Scan for the cell matching the given text and deliver its [X, Y] coordinate at center. 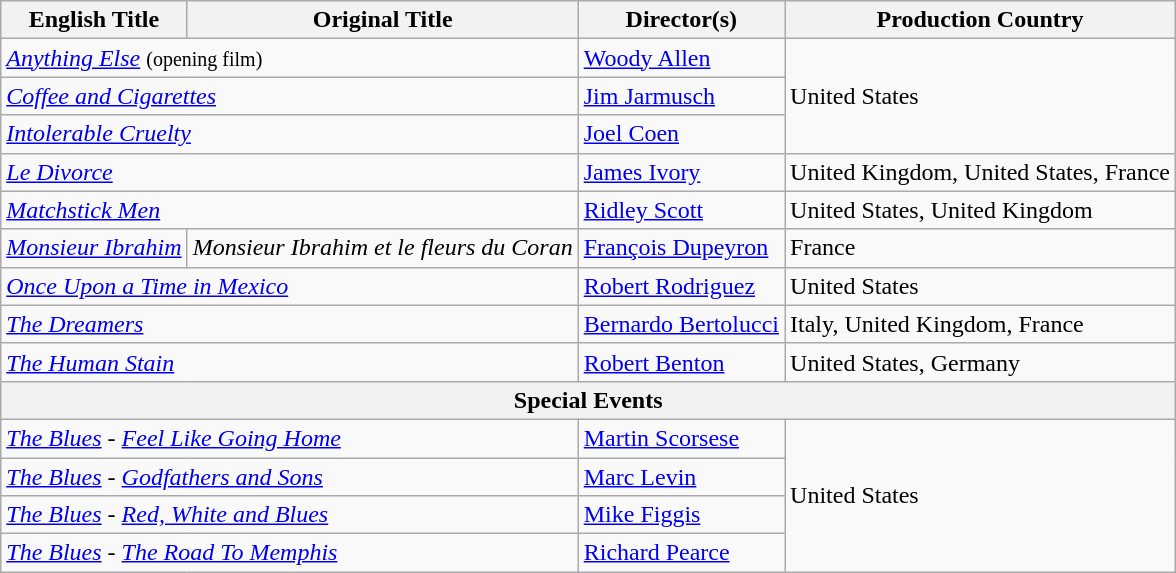
United States, Germany [980, 362]
Marc Levin [681, 477]
The Human Stain [290, 362]
Bernardo Bertolucci [681, 324]
James Ivory [681, 172]
Italy, United Kingdom, France [980, 324]
François Dupeyron [681, 248]
English Title [94, 20]
The Dreamers [290, 324]
Le Divorce [290, 172]
The Blues - Feel Like Going Home [290, 438]
France [980, 248]
Ridley Scott [681, 210]
Joel Coen [681, 134]
Martin Scorsese [681, 438]
Mike Figgis [681, 515]
Once Upon a Time in Mexico [290, 286]
Woody Allen [681, 58]
Robert Rodriguez [681, 286]
Intolerable Cruelty [290, 134]
Matchstick Men [290, 210]
United States, United Kingdom [980, 210]
Monsieur Ibrahim et le fleurs du Coran [382, 248]
Robert Benton [681, 362]
Coffee and Cigarettes [290, 96]
Special Events [588, 400]
Richard Pearce [681, 553]
Anything Else (opening film) [290, 58]
Jim Jarmusch [681, 96]
The Blues - The Road To Memphis [290, 553]
Monsieur Ibrahim [94, 248]
Director(s) [681, 20]
Production Country [980, 20]
The Blues - Red, White and Blues [290, 515]
United Kingdom, United States, France [980, 172]
The Blues - Godfathers and Sons [290, 477]
Original Title [382, 20]
